Locate the cell with the specified text and output its [x, y] center coordinate. 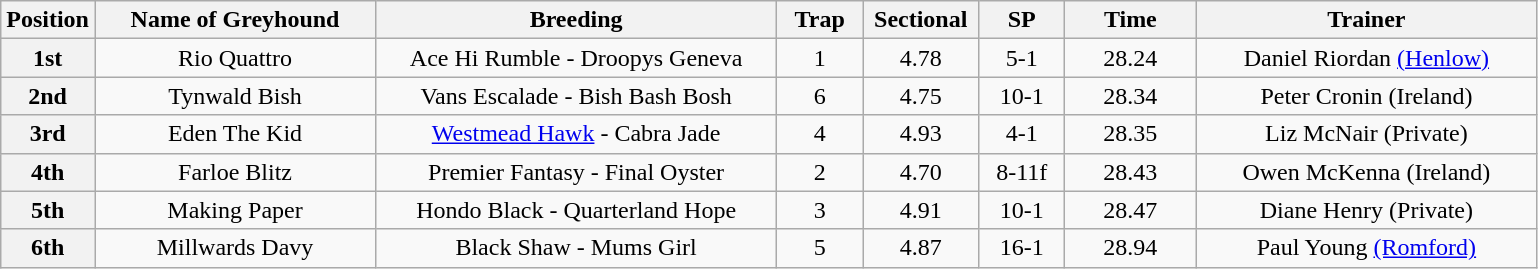
Name of Greyhound [234, 20]
4.91 [921, 210]
SP [1022, 20]
Millwards Davy [234, 248]
4-1 [1022, 134]
1 [820, 58]
Peter Cronin (Ireland) [1366, 96]
28.24 [1130, 58]
4th [48, 172]
Tynwald Bish [234, 96]
Premier Fantasy - Final Oyster [576, 172]
Time [1130, 20]
Paul Young (Romford) [1366, 248]
Vans Escalade - Bish Bash Bosh [576, 96]
2 [820, 172]
4.78 [921, 58]
Sectional [921, 20]
Trap [820, 20]
Eden The Kid [234, 134]
5 [820, 248]
4 [820, 134]
Making Paper [234, 210]
Breeding [576, 20]
4.87 [921, 248]
Owen McKenna (Ireland) [1366, 172]
Black Shaw - Mums Girl [576, 248]
1st [48, 58]
Liz McNair (Private) [1366, 134]
3 [820, 210]
Rio Quattro [234, 58]
5-1 [1022, 58]
28.94 [1130, 248]
5th [48, 210]
16-1 [1022, 248]
28.47 [1130, 210]
Hondo Black - Quarterland Hope [576, 210]
4.93 [921, 134]
8-11f [1022, 172]
Trainer [1366, 20]
28.34 [1130, 96]
Daniel Riordan (Henlow) [1366, 58]
28.43 [1130, 172]
6 [820, 96]
2nd [48, 96]
6th [48, 248]
4.75 [921, 96]
Westmead Hawk - Cabra Jade [576, 134]
Farloe Blitz [234, 172]
Diane Henry (Private) [1366, 210]
Position [48, 20]
4.70 [921, 172]
3rd [48, 134]
28.35 [1130, 134]
Ace Hi Rumble - Droopys Geneva [576, 58]
